For the text-containing cell, return its midpoint in [X, Y] coordinate format. 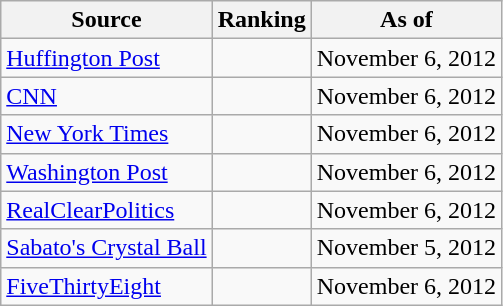
CNN [106, 96]
Huffington Post [106, 58]
As of [406, 20]
Source [106, 20]
New York Times [106, 134]
FiveThirtyEight [106, 286]
Sabato's Crystal Ball [106, 248]
Washington Post [106, 172]
Ranking [262, 20]
RealClearPolitics [106, 210]
November 5, 2012 [406, 248]
